Capture the cell that displays the provided text and extract its (X, Y) central coordinate. 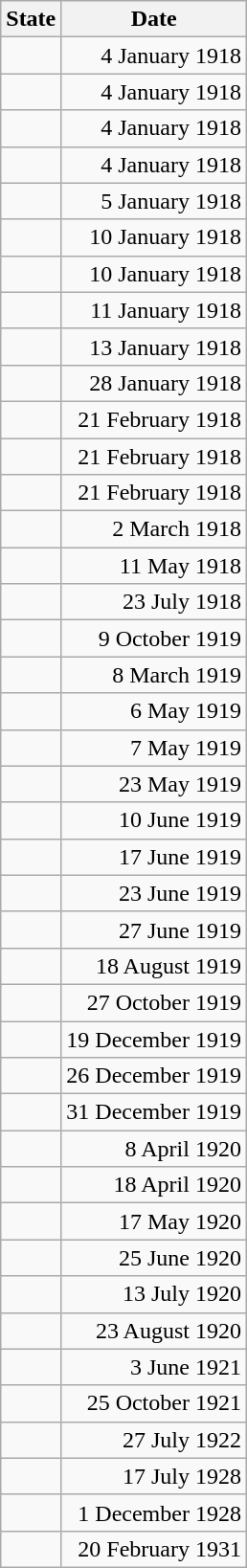
26 December 1919 (154, 1076)
Date (154, 19)
19 December 1919 (154, 1039)
1 December 1928 (154, 1512)
23 July 1918 (154, 602)
17 May 1920 (154, 1221)
11 May 1918 (154, 566)
17 June 1919 (154, 857)
25 June 1920 (154, 1258)
27 October 1919 (154, 1002)
27 June 1919 (154, 930)
7 May 1919 (154, 748)
17 July 1928 (154, 1476)
23 August 1920 (154, 1331)
6 May 1919 (154, 711)
18 April 1920 (154, 1185)
27 July 1922 (154, 1440)
28 January 1918 (154, 383)
9 October 1919 (154, 638)
23 May 1919 (154, 784)
31 December 1919 (154, 1112)
23 June 1919 (154, 893)
2 March 1918 (154, 529)
5 January 1918 (154, 201)
13 January 1918 (154, 347)
11 January 1918 (154, 310)
8 April 1920 (154, 1149)
8 March 1919 (154, 675)
20 February 1931 (154, 1549)
3 June 1921 (154, 1367)
25 October 1921 (154, 1403)
10 June 1919 (154, 820)
18 August 1919 (154, 966)
13 July 1920 (154, 1294)
State (31, 19)
